Extract the [x, y] coordinate from the center of the cell holding the provided text.  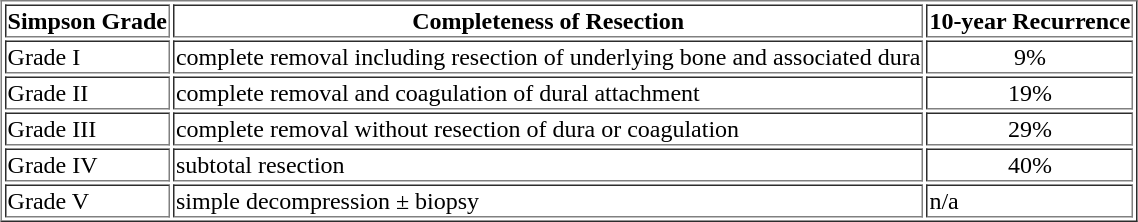
Grade III [88, 128]
Simpson Grade [88, 20]
simple decompression ± biopsy [548, 200]
complete removal and coagulation of dural attachment [548, 92]
Completeness of Resection [548, 20]
subtotal resection [548, 164]
complete removal without resection of dura or coagulation [548, 128]
n/a [1030, 200]
19% [1030, 92]
29% [1030, 128]
Grade II [88, 92]
Grade I [88, 56]
Grade V [88, 200]
40% [1030, 164]
10-year Recurrence [1030, 20]
Grade IV [88, 164]
9% [1030, 56]
complete removal including resection of underlying bone and associated dura [548, 56]
